Find where the given text appears and provide that cell's center as [X, Y] coordinate. 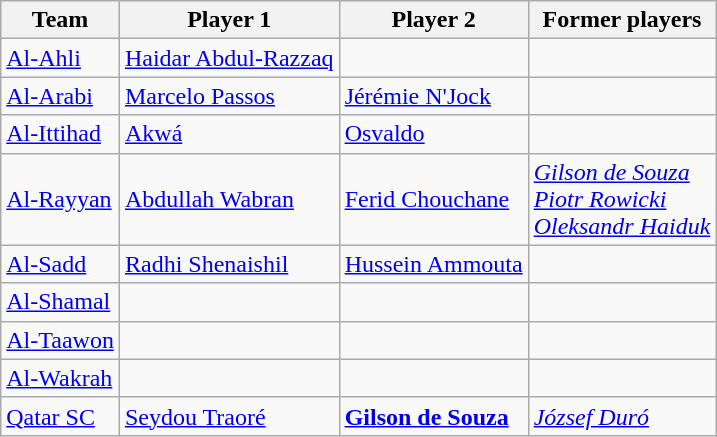
Al-Ahli [60, 58]
Al-Arabi [60, 96]
Gilson de Souza Piotr Rowicki Oleksandr Haiduk [622, 199]
Hussein Ammouta [434, 264]
Al-Sadd [60, 264]
Ferid Chouchane [434, 199]
Akwá [229, 134]
Seydou Traoré [229, 416]
Radhi Shenaishil [229, 264]
Marcelo Passos [229, 96]
Player 2 [434, 20]
Al-Ittihad [60, 134]
Former players [622, 20]
Al-Taawon [60, 340]
Osvaldo [434, 134]
Al-Rayyan [60, 199]
Abdullah Wabran [229, 199]
József Duró [622, 416]
Player 1 [229, 20]
Gilson de Souza [434, 416]
Haidar Abdul-Razzaq [229, 58]
Team [60, 20]
Al-Wakrah [60, 378]
Jérémie N'Jock [434, 96]
Al-Shamal [60, 302]
Qatar SC [60, 416]
